Return the [X, Y] coordinate for the center point of the cell that contains the specified text.  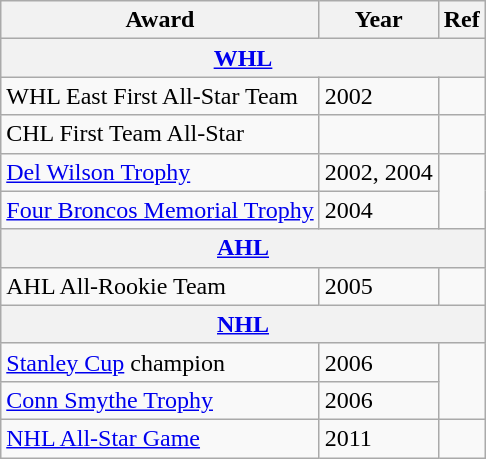
AHL All-Rookie Team [160, 286]
2002 [378, 96]
Del Wilson Trophy [160, 172]
2005 [378, 286]
2002, 2004 [378, 172]
Conn Smythe Trophy [160, 400]
NHL [244, 324]
Ref [462, 20]
Four Broncos Memorial Trophy [160, 210]
Award [160, 20]
2011 [378, 438]
AHL [244, 248]
NHL All-Star Game [160, 438]
Year [378, 20]
2004 [378, 210]
Stanley Cup champion [160, 362]
WHL East First All-Star Team [160, 96]
WHL [244, 58]
CHL First Team All-Star [160, 134]
